Locate the cell with the specified text and output its [X, Y] center coordinate. 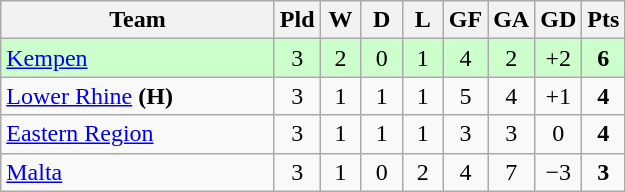
Pts [604, 20]
D [382, 20]
Pld [297, 20]
Lower Rhine (H) [138, 96]
Eastern Region [138, 134]
6 [604, 58]
GF [465, 20]
Malta [138, 172]
−3 [558, 172]
GD [558, 20]
+2 [558, 58]
GA [512, 20]
Kempen [138, 58]
L [422, 20]
W [340, 20]
7 [512, 172]
5 [465, 96]
Team [138, 20]
+1 [558, 96]
